Capture the cell that displays the provided text and extract its (X, Y) central coordinate. 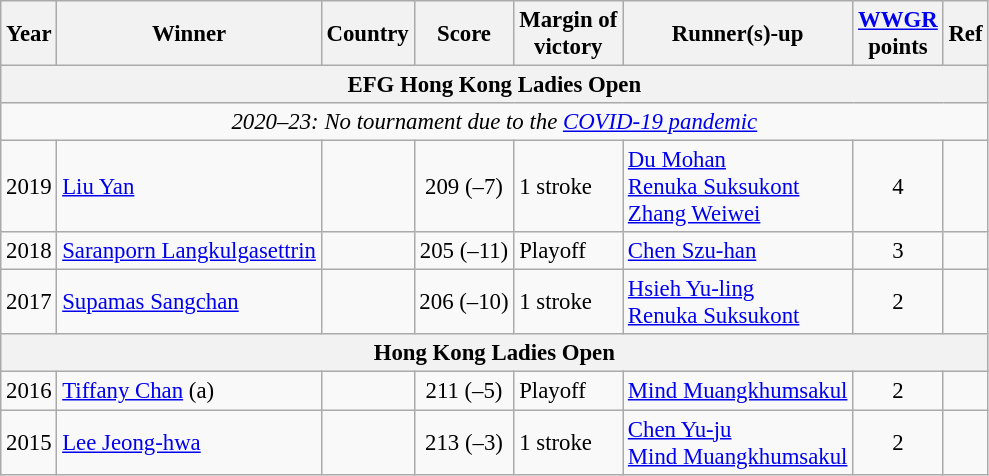
Ref (966, 34)
Lee Jeong-hwa (189, 442)
2019 (29, 187)
Margin ofvictory (568, 34)
4 (898, 187)
206 (–10) (464, 302)
Supamas Sangchan (189, 302)
Mind Muangkhumsakul (738, 391)
Saranporn Langkulgasettrin (189, 251)
Tiffany Chan (a) (189, 391)
Country (368, 34)
209 (–7) (464, 187)
Score (464, 34)
2016 (29, 391)
3 (898, 251)
Runner(s)-up (738, 34)
Chen Szu-han (738, 251)
2015 (29, 442)
EFG Hong Kong Ladies Open (494, 85)
Winner (189, 34)
Hsieh Yu-ling Renuka Suksukont (738, 302)
Year (29, 34)
205 (–11) (464, 251)
2017 (29, 302)
Chen Yu-ju Mind Muangkhumsakul (738, 442)
Liu Yan (189, 187)
Hong Kong Ladies Open (494, 353)
WWGRpoints (898, 34)
211 (–5) (464, 391)
213 (–3) (464, 442)
Du Mohan Renuka Suksukont Zhang Weiwei (738, 187)
2018 (29, 251)
2020–23: No tournament due to the COVID-19 pandemic (494, 122)
